Output the [X, Y] coordinate of the center of the cell containing the given text.  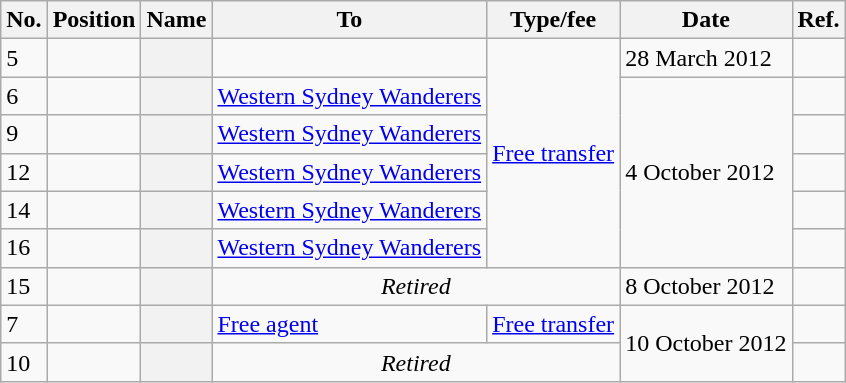
Position [94, 20]
Free agent [350, 324]
12 [24, 172]
6 [24, 96]
Ref. [818, 20]
7 [24, 324]
No. [24, 20]
Name [176, 20]
16 [24, 248]
8 October 2012 [706, 286]
Type/fee [554, 20]
To [350, 20]
28 March 2012 [706, 58]
10 October 2012 [706, 343]
5 [24, 58]
9 [24, 134]
Date [706, 20]
14 [24, 210]
4 October 2012 [706, 172]
10 [24, 362]
15 [24, 286]
